Detect which cell encompasses the target text, then output its [X, Y] center coordinate. 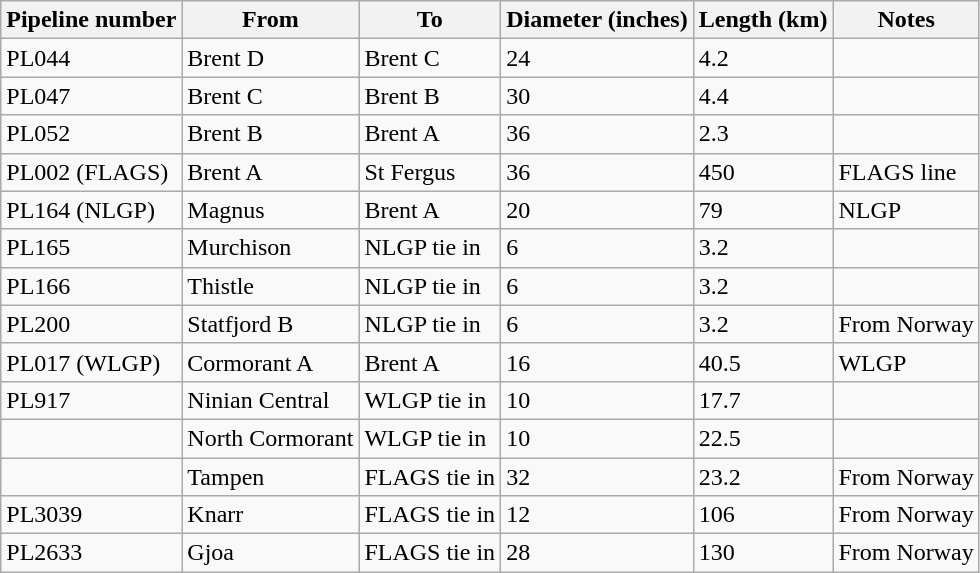
Diameter (inches) [598, 20]
106 [763, 515]
12 [598, 515]
Knarr [270, 515]
PL164 (NLGP) [92, 210]
Ninian Central [270, 400]
PL165 [92, 248]
Cormorant A [270, 362]
PL017 (WLGP) [92, 362]
To [430, 20]
2.3 [763, 134]
40.5 [763, 362]
Statfjord B [270, 324]
St Fergus [430, 172]
PL047 [92, 96]
NLGP [906, 210]
PL917 [92, 400]
17.7 [763, 400]
4.4 [763, 96]
WLGP [906, 362]
20 [598, 210]
Magnus [270, 210]
Thistle [270, 286]
28 [598, 553]
22.5 [763, 438]
32 [598, 477]
PL052 [92, 134]
PL200 [92, 324]
24 [598, 58]
30 [598, 96]
Murchison [270, 248]
Brent D [270, 58]
4.2 [763, 58]
Gjoa [270, 553]
FLAGS line [906, 172]
Notes [906, 20]
79 [763, 210]
From [270, 20]
Length (km) [763, 20]
450 [763, 172]
PL166 [92, 286]
130 [763, 553]
North Cormorant [270, 438]
Pipeline number [92, 20]
PL2633 [92, 553]
Tampen [270, 477]
PL044 [92, 58]
16 [598, 362]
23.2 [763, 477]
PL3039 [92, 515]
PL002 (FLAGS) [92, 172]
